Return the [x, y] coordinate for the center point of the cell that contains the specified text.  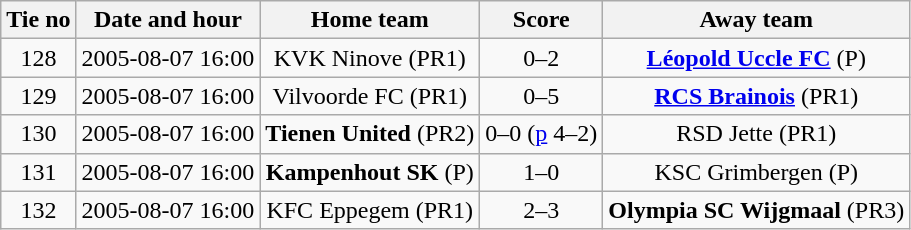
Kampenhout SK (P) [370, 172]
Score [542, 20]
2–3 [542, 210]
132 [38, 210]
0–5 [542, 96]
0–2 [542, 58]
0–0 (p 4–2) [542, 134]
1–0 [542, 172]
Date and hour [168, 20]
128 [38, 58]
RSD Jette (PR1) [756, 134]
Tie no [38, 20]
129 [38, 96]
Olympia SC Wijgmaal (PR3) [756, 210]
131 [38, 172]
RCS Brainois (PR1) [756, 96]
Tienen United (PR2) [370, 134]
Léopold Uccle FC (P) [756, 58]
KVK Ninove (PR1) [370, 58]
KFC Eppegem (PR1) [370, 210]
Away team [756, 20]
Vilvoorde FC (PR1) [370, 96]
KSC Grimbergen (P) [756, 172]
130 [38, 134]
Home team [370, 20]
